Output the (X, Y) coordinate of the center of the cell containing the given text.  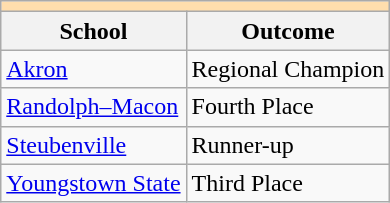
Regional Champion (288, 69)
Steubenville (94, 145)
Third Place (288, 183)
Randolph–Macon (94, 107)
Fourth Place (288, 107)
Runner-up (288, 145)
School (94, 31)
Outcome (288, 31)
Youngstown State (94, 183)
Akron (94, 69)
